Locate the cell with the specified text and output its (x, y) center coordinate. 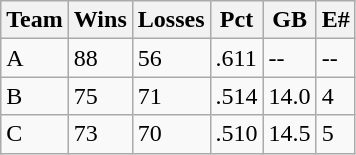
Team (35, 20)
.510 (236, 134)
14.5 (290, 134)
Losses (171, 20)
.514 (236, 96)
14.0 (290, 96)
75 (100, 96)
B (35, 96)
Pct (236, 20)
71 (171, 96)
C (35, 134)
56 (171, 58)
70 (171, 134)
5 (336, 134)
88 (100, 58)
4 (336, 96)
73 (100, 134)
E# (336, 20)
Wins (100, 20)
GB (290, 20)
.611 (236, 58)
A (35, 58)
